Identify which cell holds the provided text, then report its (x, y) central coordinate. 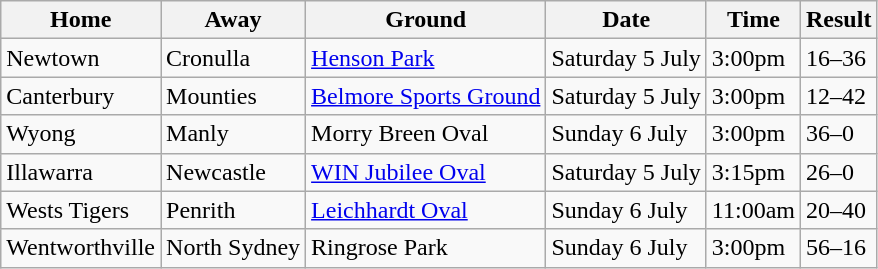
Wyong (81, 134)
3:15pm (753, 172)
Canterbury (81, 96)
Newcastle (234, 172)
Away (234, 20)
Henson Park (426, 58)
56–16 (839, 248)
Wests Tigers (81, 210)
North Sydney (234, 248)
WIN Jubilee Oval (426, 172)
Manly (234, 134)
Cronulla (234, 58)
12–42 (839, 96)
Home (81, 20)
Morry Breen Oval (426, 134)
Belmore Sports Ground (426, 96)
Ground (426, 20)
20–40 (839, 210)
Result (839, 20)
26–0 (839, 172)
16–36 (839, 58)
Illawarra (81, 172)
Ringrose Park (426, 248)
Wentworthville (81, 248)
Newtown (81, 58)
36–0 (839, 134)
Time (753, 20)
Mounties (234, 96)
Leichhardt Oval (426, 210)
Date (626, 20)
11:00am (753, 210)
Penrith (234, 210)
